Scan for the cell matching the given text and deliver its (x, y) coordinate at center. 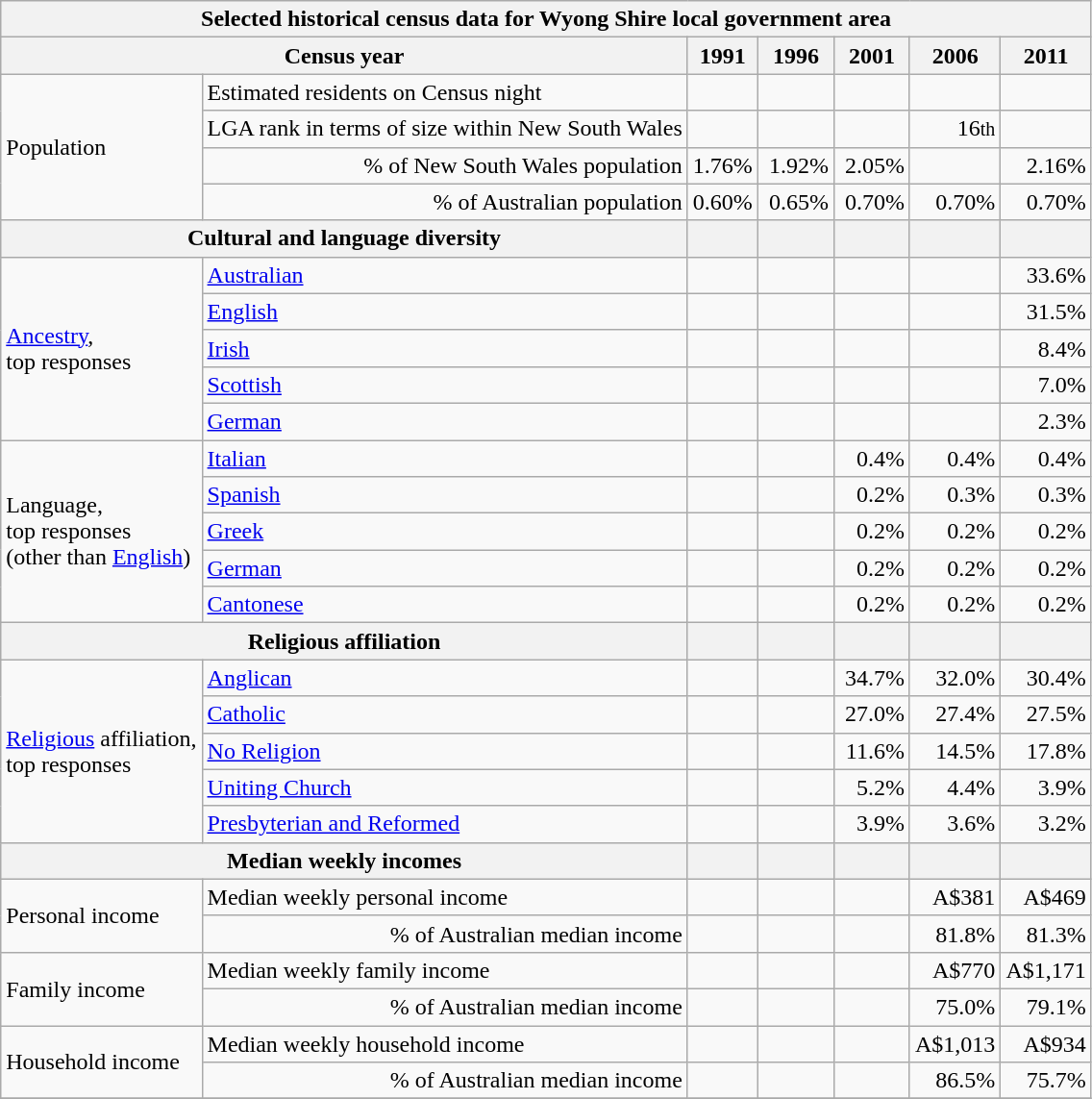
33.6% (1046, 275)
Italian (444, 459)
2.3% (1046, 421)
Cantonese (444, 605)
A$381 (955, 897)
1996 (796, 56)
2011 (1046, 56)
Median weekly household income (444, 1043)
Scottish (444, 385)
No Religion (444, 751)
75.7% (1046, 1081)
Greek (444, 532)
Religious affiliation,top responses (102, 751)
2.05% (871, 165)
8.4% (1046, 348)
79.1% (1046, 1007)
17.8% (1046, 751)
2001 (871, 56)
Catholic (444, 714)
A$469 (1046, 897)
% of New South Wales population (444, 165)
Ancestry,top responses (102, 348)
32.0% (955, 678)
1.92% (796, 165)
A$1,171 (1046, 970)
Irish (444, 348)
81.8% (955, 934)
Estimated residents on Census night (444, 92)
81.3% (1046, 934)
Language,top responses(other than English) (102, 532)
% of Australian population (444, 202)
A$934 (1046, 1043)
A$770 (955, 970)
Population (102, 147)
Australian (444, 275)
27.0% (871, 714)
LGA rank in terms of size within New South Wales (444, 129)
Census year (344, 56)
1.76% (723, 165)
11.6% (871, 751)
14.5% (955, 751)
2006 (955, 56)
86.5% (955, 1081)
3.2% (1046, 824)
2.16% (1046, 165)
1991 (723, 56)
Personal income (102, 915)
Cultural and language diversity (344, 238)
Spanish (444, 495)
3.6% (955, 824)
Median weekly personal income (444, 897)
4.4% (955, 787)
16th (955, 129)
A$1,013 (955, 1043)
30.4% (1046, 678)
0.65% (796, 202)
34.7% (871, 678)
27.5% (1046, 714)
Religious affiliation (344, 641)
Anglican (444, 678)
0.60% (723, 202)
Selected historical census data for Wyong Shire local government area (546, 19)
Family income (102, 988)
Uniting Church (444, 787)
75.0% (955, 1007)
5.2% (871, 787)
Household income (102, 1062)
English (444, 312)
27.4% (955, 714)
31.5% (1046, 312)
Median weekly incomes (344, 861)
7.0% (1046, 385)
Median weekly family income (444, 970)
Presbyterian and Reformed (444, 824)
